Detect which cell encompasses the target text, then output its [x, y] center coordinate. 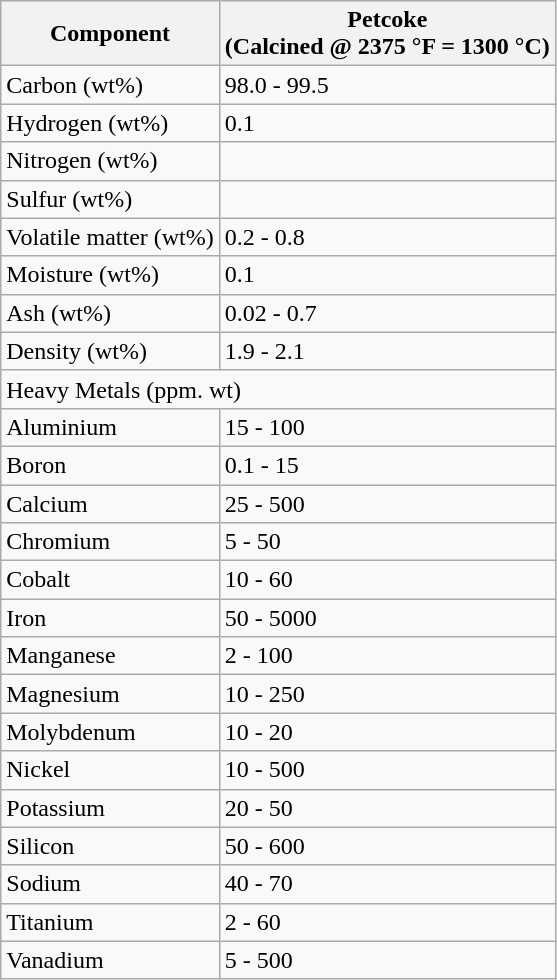
Vanadium [110, 960]
Calcium [110, 503]
Titanium [110, 922]
Potassium [110, 808]
Heavy Metals (ppm. wt) [278, 389]
Hydrogen (wt%) [110, 123]
Nitrogen (wt%) [110, 161]
Component [110, 34]
Volatile matter (wt%) [110, 237]
50 - 5000 [387, 618]
Ash (wt%) [110, 313]
Carbon (wt%) [110, 85]
50 - 600 [387, 846]
Sulfur (wt%) [110, 199]
Iron [110, 618]
5 - 500 [387, 960]
15 - 100 [387, 427]
0.02 - 0.7 [387, 313]
1.9 - 2.1 [387, 351]
10 - 20 [387, 732]
10 - 250 [387, 694]
Petcoke(Calcined @ 2375 °F = 1300 °C) [387, 34]
Nickel [110, 770]
0.1 - 15 [387, 465]
Cobalt [110, 580]
40 - 70 [387, 884]
Chromium [110, 542]
10 - 60 [387, 580]
98.0 - 99.5 [387, 85]
Moisture (wt%) [110, 275]
Aluminium [110, 427]
Magnesium [110, 694]
Boron [110, 465]
5 - 50 [387, 542]
Silicon [110, 846]
2 - 60 [387, 922]
0.2 - 0.8 [387, 237]
20 - 50 [387, 808]
Molybdenum [110, 732]
Sodium [110, 884]
2 - 100 [387, 656]
10 - 500 [387, 770]
25 - 500 [387, 503]
Density (wt%) [110, 351]
Manganese [110, 656]
